From the cell containing the given text, extract its center point as [x, y] coordinate. 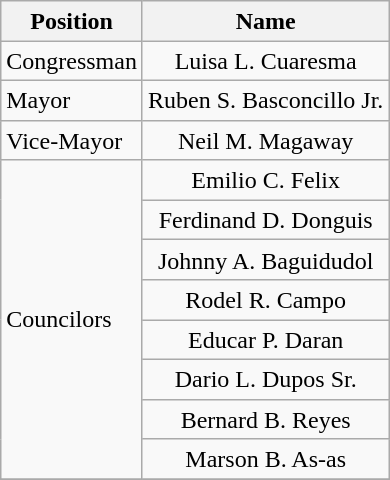
Luisa L. Cuaresma [265, 61]
Educar P. Daran [265, 340]
Bernard B. Reyes [265, 419]
Councilors [72, 320]
Ruben S. Basconcillo Jr. [265, 100]
Name [265, 21]
Vice-Mayor [72, 140]
Congressman [72, 61]
Johnny A. Baguidudol [265, 260]
Mayor [72, 100]
Ferdinand D. Donguis [265, 220]
Emilio C. Felix [265, 180]
Neil M. Magaway [265, 140]
Rodel R. Campo [265, 300]
Marson B. As-as [265, 459]
Dario L. Dupos Sr. [265, 379]
Position [72, 21]
